Provide the [x, y] coordinate of the cell's center where the given text is located.  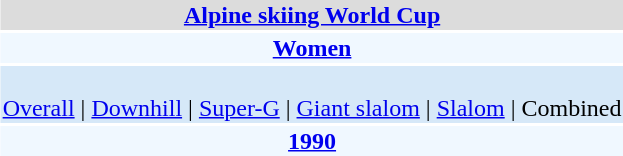
1990 [312, 141]
Alpine skiing World Cup [312, 15]
Overall | Downhill | Super-G | Giant slalom | Slalom | Combined [312, 94]
Women [312, 48]
